Return (X, Y) of the center of cell containing provided text 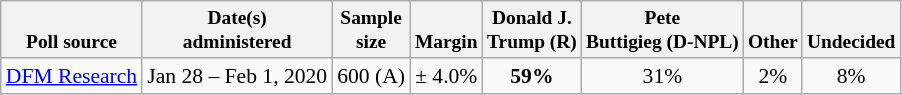
Poll source (72, 30)
PeteButtigieg (D-NPL) (662, 30)
Donald J.Trump (R) (532, 30)
Margin (446, 30)
Jan 28 – Feb 1, 2020 (237, 76)
Samplesize (371, 30)
DFM Research (72, 76)
Undecided (851, 30)
8% (851, 76)
Date(s)administered (237, 30)
31% (662, 76)
2% (772, 76)
600 (A) (371, 76)
59% (532, 76)
± 4.0% (446, 76)
Other (772, 30)
